Search for the cell housing the specified text and yield its [x, y] center coordinate. 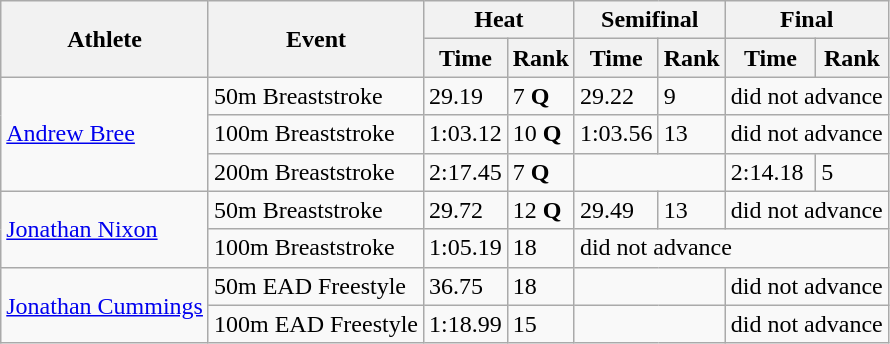
12 Q [540, 210]
29.72 [466, 210]
Athlete [105, 39]
15 [540, 324]
2:17.45 [466, 172]
1:03.12 [466, 134]
100m EAD Freestyle [316, 324]
29.19 [466, 96]
36.75 [466, 286]
200m Breaststroke [316, 172]
50m EAD Freestyle [316, 286]
Semifinal [650, 20]
10 Q [540, 134]
Andrew Bree [105, 134]
Final [806, 20]
5 [852, 172]
29.49 [616, 210]
Event [316, 39]
1:18.99 [466, 324]
Jonathan Cummings [105, 305]
Jonathan Nixon [105, 229]
9 [692, 96]
1:03.56 [616, 134]
Heat [500, 20]
2:14.18 [770, 172]
29.22 [616, 96]
1:05.19 [466, 248]
